Find where the given text appears and provide that cell's center as [x, y] coordinate. 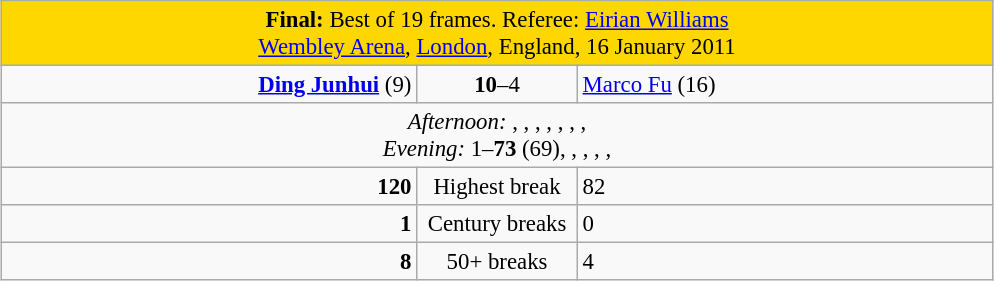
Highest break [498, 187]
1 [209, 224]
10–4 [498, 85]
50+ breaks [498, 262]
Ding Junhui (9) [209, 85]
0 [785, 224]
120 [209, 187]
Marco Fu (16) [785, 85]
Final: Best of 19 frames. Referee: Eirian WilliamsWembley Arena, London, England, 16 January 2011 [497, 34]
82 [785, 187]
4 [785, 262]
Century breaks [498, 224]
Afternoon: , , , , , , , Evening: 1–73 (69), , , , , [497, 136]
8 [209, 262]
